Output the [X, Y] coordinate of the center of the cell containing the given text.  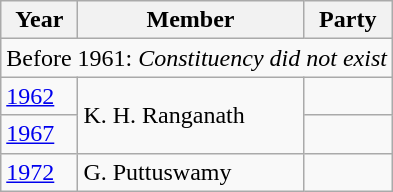
Party [348, 20]
Year [40, 20]
Before 1961: Constituency did not exist [197, 58]
G. Puttuswamy [190, 172]
Member [190, 20]
1972 [40, 172]
1962 [40, 96]
1967 [40, 134]
K. H. Ranganath [190, 115]
